For the text-containing cell, return its midpoint in (x, y) coordinate format. 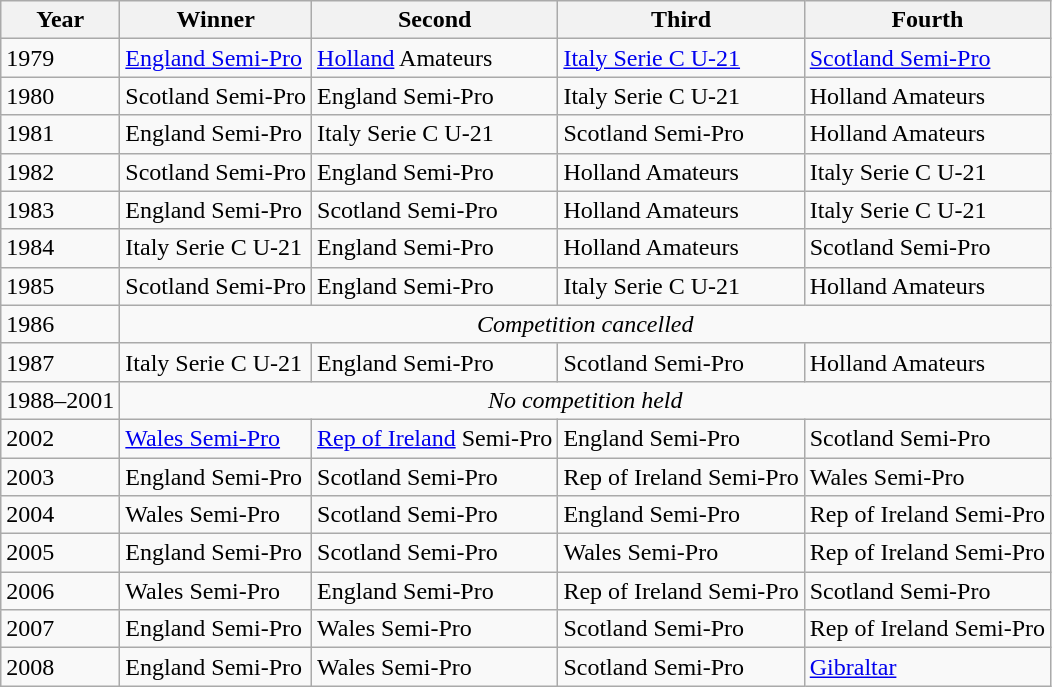
1987 (60, 362)
1984 (60, 248)
1980 (60, 96)
Winner (216, 20)
2006 (60, 591)
1985 (60, 286)
2005 (60, 553)
1981 (60, 134)
1983 (60, 210)
Third (681, 20)
2004 (60, 515)
1982 (60, 172)
2008 (60, 667)
1986 (60, 324)
2007 (60, 629)
Competition cancelled (586, 324)
1988–2001 (60, 400)
Fourth (927, 20)
1979 (60, 58)
2002 (60, 438)
Gibraltar (927, 667)
Year (60, 20)
Second (435, 20)
2003 (60, 477)
No competition held (586, 400)
